Output the (x, y) coordinate of the center of the cell containing the given text.  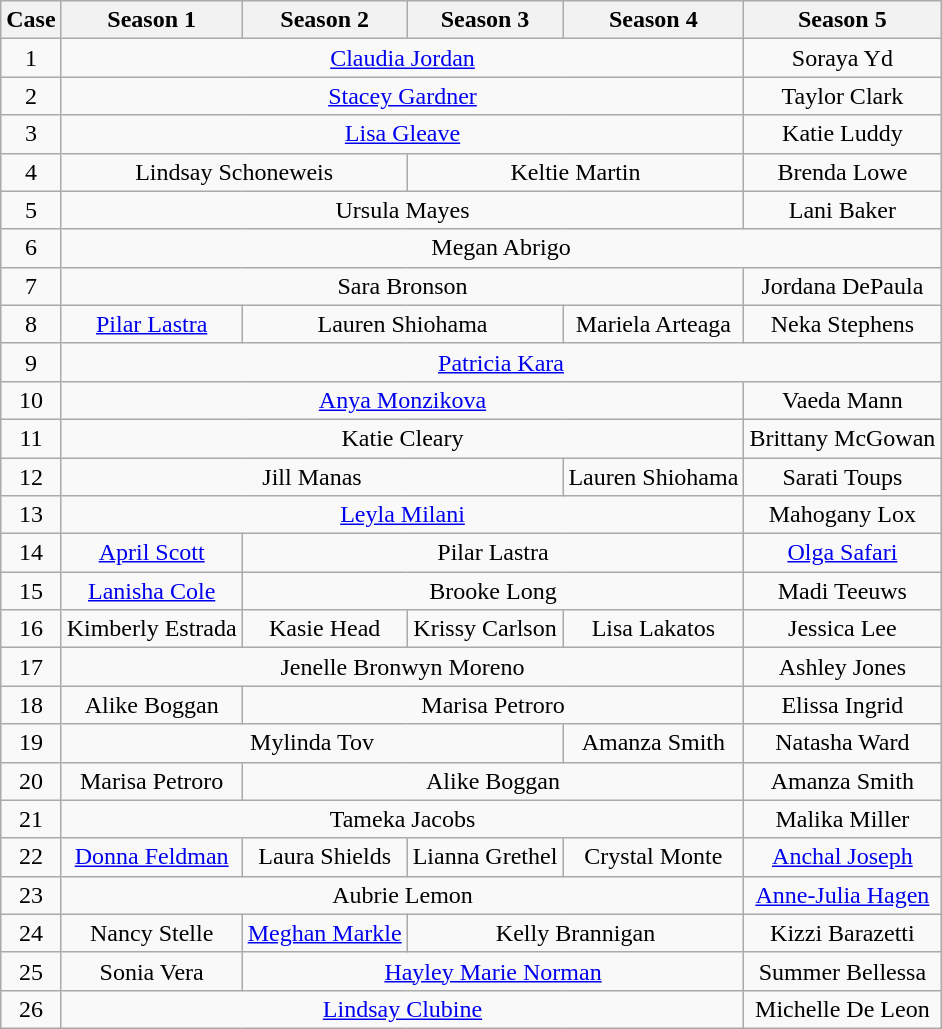
Lisa Gleave (402, 134)
Keltie Martin (576, 172)
Donna Feldman (152, 857)
April Scott (152, 553)
Sara Bronson (402, 286)
Megan Abrigo (501, 248)
Sonia Vera (152, 971)
19 (31, 743)
Stacey Gardner (402, 96)
Summer Bellessa (842, 971)
8 (31, 324)
Soraya Yd (842, 58)
Brooke Long (493, 591)
Lindsay Schoneweis (234, 172)
Krissy Carlson (485, 629)
Kasie Head (324, 629)
Season 4 (654, 20)
11 (31, 438)
Jessica Lee (842, 629)
5 (31, 210)
16 (31, 629)
Crystal Monte (654, 857)
Brittany McGowan (842, 438)
Nancy Stelle (152, 933)
7 (31, 286)
1 (31, 58)
Ursula Mayes (402, 210)
Season 2 (324, 20)
Hayley Marie Norman (493, 971)
Katie Luddy (842, 134)
Lianna Grethel (485, 857)
Lisa Lakatos (654, 629)
Jenelle Bronwyn Moreno (402, 667)
Anchal Joseph (842, 857)
26 (31, 1009)
Elissa Ingrid (842, 705)
Tameka Jacobs (402, 819)
17 (31, 667)
Neka Stephens (842, 324)
Sarati Toups (842, 477)
Olga Safari (842, 553)
Jordana DePaula (842, 286)
21 (31, 819)
22 (31, 857)
Mylinda Tov (312, 743)
Madi Teeuws (842, 591)
Laura Shields (324, 857)
Leyla Milani (402, 515)
20 (31, 781)
3 (31, 134)
Aubrie Lemon (402, 895)
23 (31, 895)
Lani Baker (842, 210)
Mahogany Lox (842, 515)
12 (31, 477)
18 (31, 705)
Anya Monzikova (402, 400)
2 (31, 96)
13 (31, 515)
Brenda Lowe (842, 172)
9 (31, 362)
Meghan Markle (324, 933)
Anne-Julia Hagen (842, 895)
Michelle De Leon (842, 1009)
Katie Cleary (402, 438)
4 (31, 172)
Natasha Ward (842, 743)
14 (31, 553)
10 (31, 400)
Kizzi Barazetti (842, 933)
Ashley Jones (842, 667)
Season 5 (842, 20)
Jill Manas (312, 477)
Lindsay Clubine (402, 1009)
Taylor Clark (842, 96)
Patricia Kara (501, 362)
Malika Miller (842, 819)
Kimberly Estrada (152, 629)
Kelly Brannigan (576, 933)
Lanisha Cole (152, 591)
6 (31, 248)
Season 3 (485, 20)
Case (31, 20)
Claudia Jordan (402, 58)
Mariela Arteaga (654, 324)
25 (31, 971)
Vaeda Mann (842, 400)
15 (31, 591)
Season 1 (152, 20)
24 (31, 933)
